Pinpoint the cell where the given text exists, returning its [X, Y] midpoint coordinate. 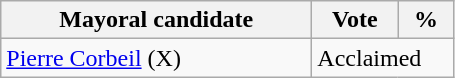
Vote [355, 20]
Acclaimed [383, 58]
Pierre Corbeil (X) [156, 58]
Mayoral candidate [156, 20]
% [426, 20]
